Locate the cell with the specified text and output its [X, Y] center coordinate. 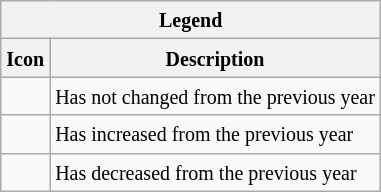
Icon [26, 58]
Has decreased from the previous year [216, 172]
Legend [191, 20]
Has not changed from the previous year [216, 96]
Description [216, 58]
Has increased from the previous year [216, 134]
